Return the (x, y) coordinate for the center point of the cell that contains the specified text.  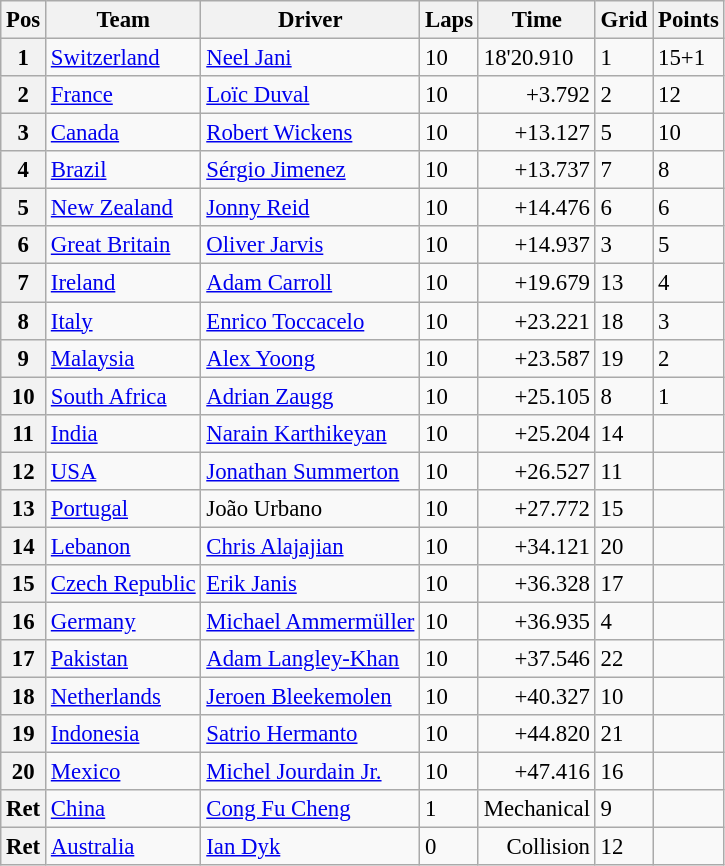
Grid (624, 20)
Time (536, 20)
Sérgio Jimenez (310, 170)
0 (450, 847)
Germany (124, 621)
Collision (536, 847)
Ian Dyk (310, 847)
New Zealand (124, 208)
+36.328 (536, 584)
Adrian Zaugg (310, 396)
Narain Karthikeyan (310, 433)
France (124, 95)
18'20.910 (536, 58)
Malaysia (124, 358)
+23.221 (536, 321)
Mexico (124, 772)
+34.121 (536, 546)
China (124, 809)
USA (124, 471)
Neel Jani (310, 58)
Great Britain (124, 245)
Michael Ammermüller (310, 621)
+14.476 (536, 208)
Adam Langley-Khan (310, 659)
+36.935 (536, 621)
Erik Janis (310, 584)
+27.772 (536, 509)
Team (124, 20)
Indonesia (124, 734)
22 (624, 659)
Italy (124, 321)
Chris Alajajian (310, 546)
Czech Republic (124, 584)
João Urbano (310, 509)
21 (624, 734)
Alex Yoong (310, 358)
+44.820 (536, 734)
+25.204 (536, 433)
+13.737 (536, 170)
+25.105 (536, 396)
Loïc Duval (310, 95)
Pos (24, 20)
Jonathan Summerton (310, 471)
Oliver Jarvis (310, 245)
Australia (124, 847)
Enrico Toccacelo (310, 321)
+19.679 (536, 283)
Driver (310, 20)
Laps (450, 20)
+3.792 (536, 95)
Netherlands (124, 697)
Switzerland (124, 58)
+47.416 (536, 772)
Michel Jourdain Jr. (310, 772)
Satrio Hermanto (310, 734)
15+1 (688, 58)
Mechanical (536, 809)
Adam Carroll (310, 283)
Canada (124, 133)
Robert Wickens (310, 133)
Ireland (124, 283)
+23.587 (536, 358)
Pakistan (124, 659)
Points (688, 20)
Jonny Reid (310, 208)
+14.937 (536, 245)
Brazil (124, 170)
South Africa (124, 396)
+26.527 (536, 471)
Jeroen Bleekemolen (310, 697)
Lebanon (124, 546)
Cong Fu Cheng (310, 809)
+13.127 (536, 133)
India (124, 433)
+40.327 (536, 697)
+37.546 (536, 659)
Portugal (124, 509)
